Capture the cell that displays the provided text and extract its [X, Y] central coordinate. 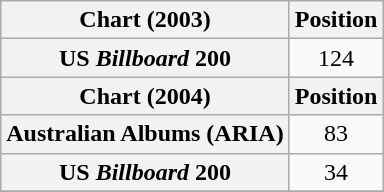
Chart (2004) [145, 96]
83 [336, 134]
124 [336, 58]
Chart (2003) [145, 20]
Australian Albums (ARIA) [145, 134]
34 [336, 172]
